Return (X, Y) of the center of cell containing provided text 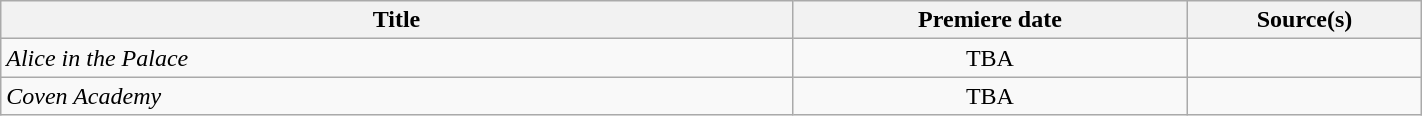
Coven Academy (396, 96)
Title (396, 20)
Premiere date (990, 20)
Alice in the Palace (396, 58)
Source(s) (1304, 20)
